Capture the cell that displays the provided text and extract its (x, y) central coordinate. 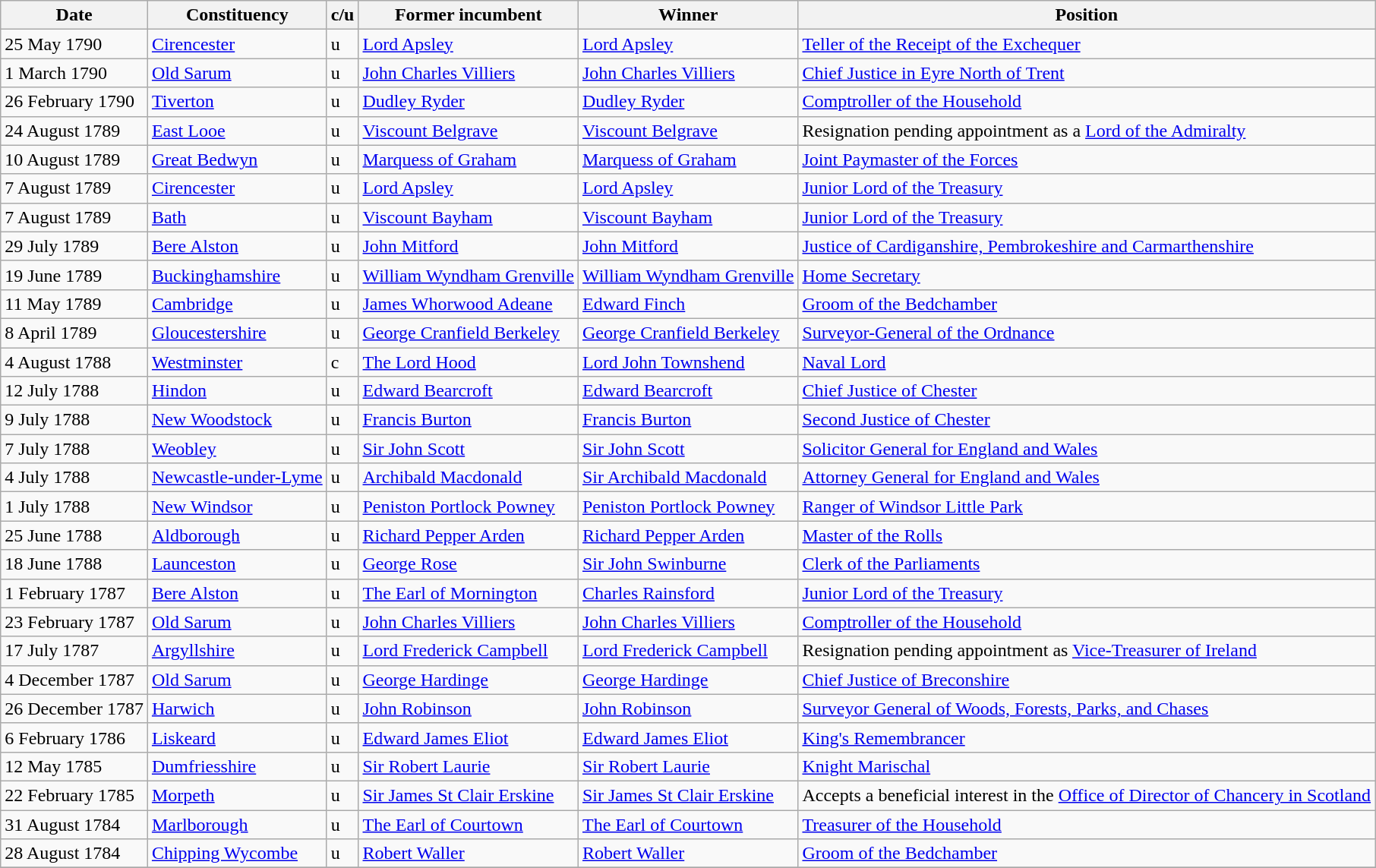
18 June 1788 (74, 564)
Bath (237, 217)
Weobley (237, 449)
26 February 1790 (74, 102)
1 July 1788 (74, 507)
Position (1087, 15)
Treasurer of the Household (1087, 824)
Cambridge (237, 304)
10 August 1789 (74, 159)
8 April 1789 (74, 333)
Second Justice of Chester (1087, 420)
23 February 1787 (74, 622)
19 June 1789 (74, 275)
Dumfriesshire (237, 766)
George Rose (468, 564)
Home Secretary (1087, 275)
Solicitor General for England and Wales (1087, 449)
Archibald Macdonald (468, 478)
1 February 1787 (74, 593)
Attorney General for England and Wales (1087, 478)
Former incumbent (468, 15)
Newcastle-under-Lyme (237, 478)
Chief Justice of Breconshire (1087, 680)
Tiverton (237, 102)
12 May 1785 (74, 766)
31 August 1784 (74, 824)
Surveyor General of Woods, Forests, Parks, and Chases (1087, 709)
4 August 1788 (74, 362)
New Windsor (237, 507)
Surveyor-General of the Ordnance (1087, 333)
Sir John Swinburne (688, 564)
1 March 1790 (74, 73)
Chief Justice in Eyre North of Trent (1087, 73)
Justice of Cardiganshire, Pembrokeshire and Carmarthenshire (1087, 246)
6 February 1786 (74, 737)
King's Remembrancer (1087, 737)
Argyllshire (237, 651)
Constituency (237, 15)
17 July 1787 (74, 651)
James Whorwood Adeane (468, 304)
Accepts a beneficial interest in the Office of Director of Chancery in Scotland (1087, 795)
Marlborough (237, 824)
Date (74, 15)
4 December 1787 (74, 680)
9 July 1788 (74, 420)
Resignation pending appointment as Vice-Treasurer of Ireland (1087, 651)
Ranger of Windsor Little Park (1087, 507)
Winner (688, 15)
Charles Rainsford (688, 593)
Launceston (237, 564)
Lord John Townshend (688, 362)
26 December 1787 (74, 709)
25 May 1790 (74, 44)
Teller of the Receipt of the Exchequer (1087, 44)
4 July 1788 (74, 478)
Knight Marischal (1087, 766)
Westminster (237, 362)
Chief Justice of Chester (1087, 391)
7 July 1788 (74, 449)
Naval Lord (1087, 362)
28 August 1784 (74, 854)
The Lord Hood (468, 362)
New Woodstock (237, 420)
Liskeard (237, 737)
c/u (342, 15)
11 May 1789 (74, 304)
East Looe (237, 131)
Edward Finch (688, 304)
Master of the Rolls (1087, 535)
Harwich (237, 709)
c (342, 362)
Great Bedwyn (237, 159)
Morpeth (237, 795)
24 August 1789 (74, 131)
Resignation pending appointment as a Lord of the Admiralty (1087, 131)
Aldborough (237, 535)
The Earl of Mornington (468, 593)
Clerk of the Parliaments (1087, 564)
Chipping Wycombe (237, 854)
Hindon (237, 391)
Gloucestershire (237, 333)
Sir Archibald Macdonald (688, 478)
29 July 1789 (74, 246)
12 July 1788 (74, 391)
22 February 1785 (74, 795)
25 June 1788 (74, 535)
Joint Paymaster of the Forces (1087, 159)
Buckinghamshire (237, 275)
